Scan for the cell matching the given text and deliver its [x, y] coordinate at center. 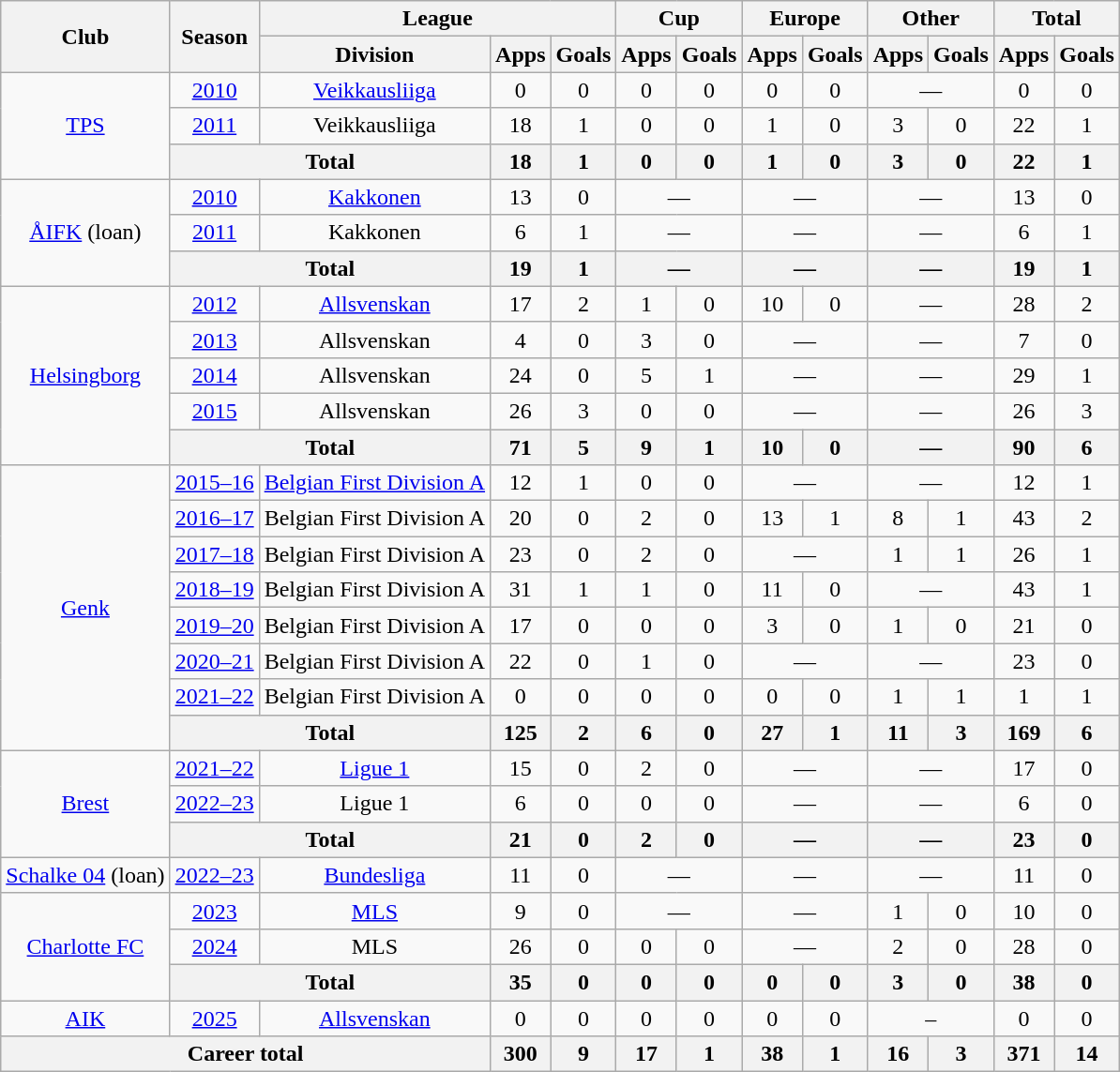
371 [1023, 1054]
2015 [214, 411]
14 [1087, 1054]
Brest [85, 804]
24 [521, 375]
– [931, 1018]
8 [898, 519]
Charlotte FC [85, 946]
2017–18 [214, 554]
20 [521, 519]
71 [521, 447]
2020–21 [214, 661]
Cup [679, 19]
125 [521, 732]
2015–16 [214, 483]
ÅIFK (loan) [85, 233]
Other [931, 19]
16 [898, 1054]
27 [772, 732]
Club [85, 37]
169 [1023, 732]
AIK [85, 1018]
29 [1023, 375]
15 [521, 768]
2016–17 [214, 519]
Genk [85, 608]
Schalke 04 (loan) [85, 875]
Career total [246, 1054]
35 [521, 982]
Season [214, 37]
2018–19 [214, 590]
2025 [214, 1018]
Bundesliga [374, 875]
Europe [805, 19]
31 [521, 590]
300 [521, 1054]
2023 [214, 911]
2019–20 [214, 626]
4 [521, 340]
Division [374, 54]
7 [1023, 340]
2014 [214, 375]
Helsingborg [85, 375]
2013 [214, 340]
2012 [214, 304]
90 [1023, 447]
TPS [85, 126]
2024 [214, 946]
League [437, 19]
